Provide the (X, Y) coordinate of the cell's center where the given text is located.  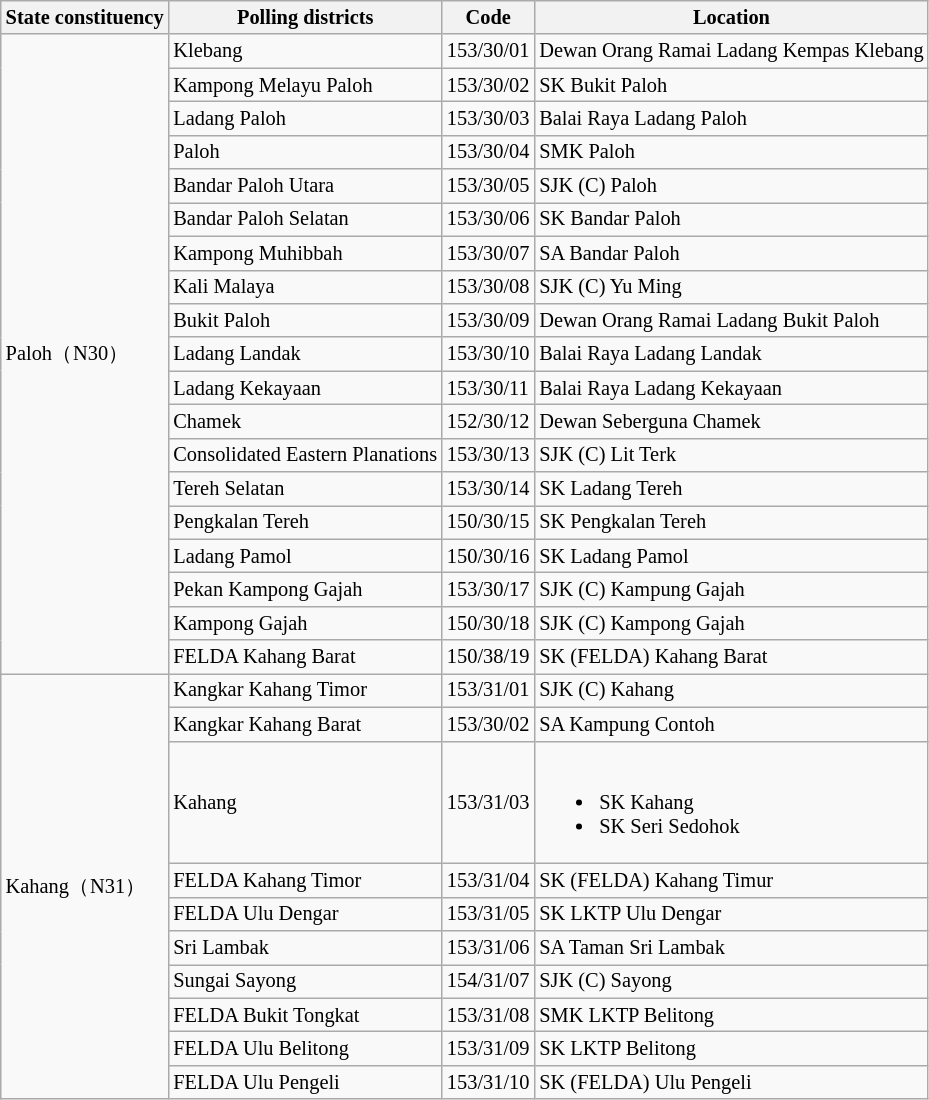
Sungai Sayong (305, 981)
SMK LKTP Belitong (731, 1015)
150/30/18 (488, 623)
153/31/10 (488, 1082)
State constituency (85, 17)
SA Bandar Paloh (731, 253)
Balai Raya Ladang Landak (731, 354)
Paloh (305, 152)
150/30/15 (488, 522)
SK Bandar Paloh (731, 219)
Pekan Kampong Gajah (305, 589)
SK (FELDA) Kahang Timur (731, 880)
153/30/06 (488, 219)
Ladang Pamol (305, 556)
Balai Raya Ladang Kekayaan (731, 388)
SK Ladang Pamol (731, 556)
154/31/07 (488, 981)
Klebang (305, 51)
SK (FELDA) Kahang Barat (731, 657)
SJK (C) Kampung Gajah (731, 589)
153/30/13 (488, 455)
SJK (C) Paloh (731, 186)
Kahang（N31） (85, 886)
152/30/12 (488, 421)
153/31/09 (488, 1049)
SJK (C) Kampong Gajah (731, 623)
Kampong Muhibbah (305, 253)
SJK (C) Sayong (731, 981)
SK LKTP Belitong (731, 1049)
Kampong Melayu Paloh (305, 85)
Chamek (305, 421)
Ladang Kekayaan (305, 388)
153/31/06 (488, 948)
Balai Raya Ladang Paloh (731, 118)
153/30/11 (488, 388)
SA Kampung Contoh (731, 724)
Sri Lambak (305, 948)
FELDA Kahang Timor (305, 880)
Ladang Paloh (305, 118)
FELDA Kahang Barat (305, 657)
153/31/05 (488, 914)
153/30/01 (488, 51)
Dewan Seberguna Chamek (731, 421)
Dewan Orang Ramai Ladang Bukit Paloh (731, 320)
153/30/09 (488, 320)
Kangkar Kahang Barat (305, 724)
SJK (C) Kahang (731, 690)
Bandar Paloh Utara (305, 186)
FELDA Ulu Dengar (305, 914)
Ladang Landak (305, 354)
153/30/14 (488, 489)
153/30/03 (488, 118)
Kampong Gajah (305, 623)
Tereh Selatan (305, 489)
SK (FELDA) Ulu Pengeli (731, 1082)
FELDA Ulu Pengeli (305, 1082)
SMK Paloh (731, 152)
153/30/07 (488, 253)
SK Bukit Paloh (731, 85)
Polling districts (305, 17)
153/31/03 (488, 802)
153/31/01 (488, 690)
SK LKTP Ulu Dengar (731, 914)
SA Taman Sri Lambak (731, 948)
153/30/17 (488, 589)
SJK (C) Lit Terk (731, 455)
Bandar Paloh Selatan (305, 219)
Kangkar Kahang Timor (305, 690)
153/30/08 (488, 287)
153/31/04 (488, 880)
150/38/19 (488, 657)
Consolidated Eastern Planations (305, 455)
Bukit Paloh (305, 320)
SK Ladang Tereh (731, 489)
FELDA Ulu Belitong (305, 1049)
FELDA Bukit Tongkat (305, 1015)
153/31/08 (488, 1015)
SJK (C) Yu Ming (731, 287)
Dewan Orang Ramai Ladang Kempas Klebang (731, 51)
Paloh（N30） (85, 354)
Pengkalan Tereh (305, 522)
153/30/10 (488, 354)
Kali Malaya (305, 287)
153/30/05 (488, 186)
153/30/04 (488, 152)
Kahang (305, 802)
Code (488, 17)
SK Pengkalan Tereh (731, 522)
SK KahangSK Seri Sedohok (731, 802)
150/30/16 (488, 556)
Location (731, 17)
